From the cell containing the given text, extract its center point as (x, y) coordinate. 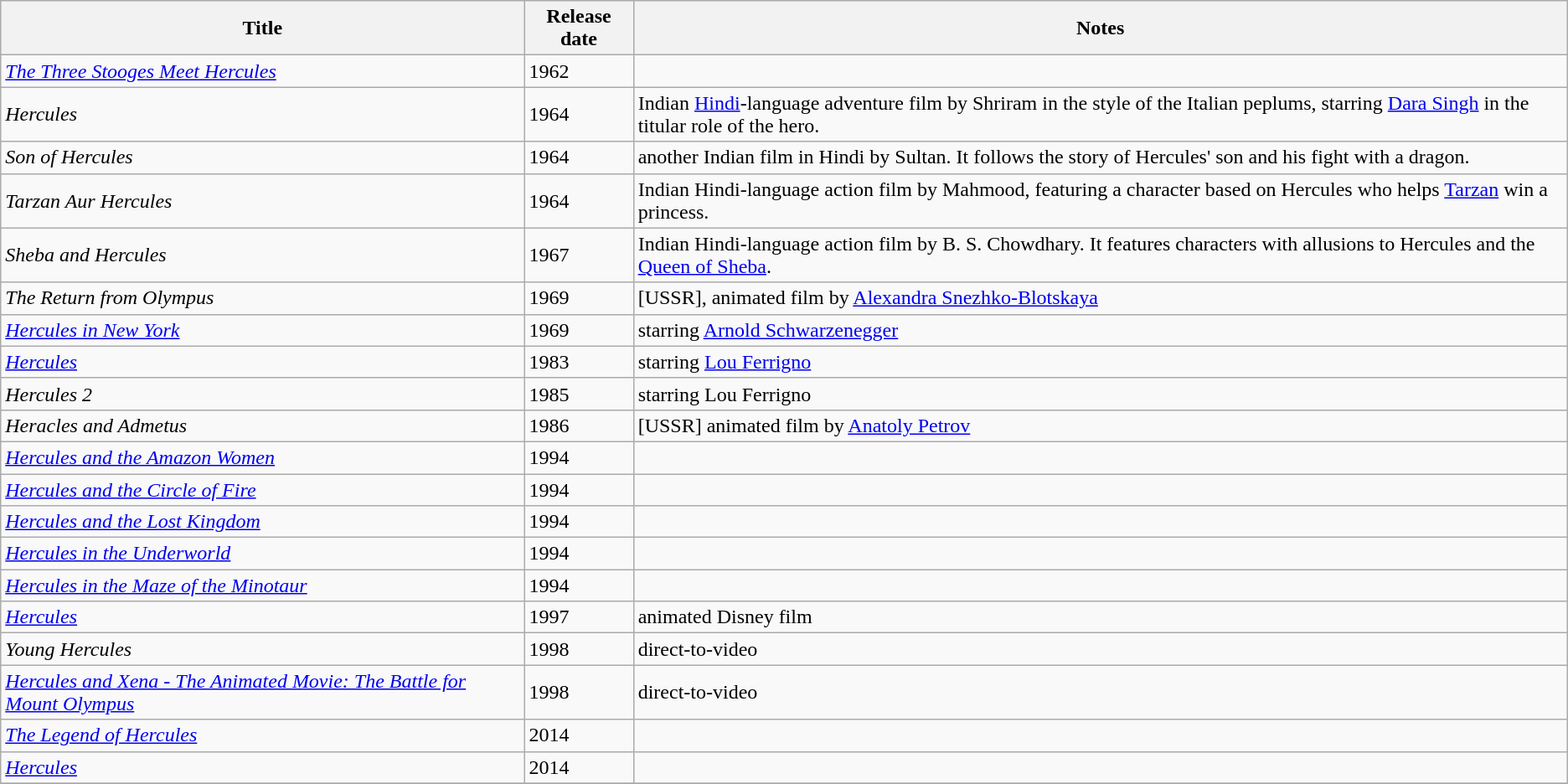
Son of Hercules (263, 157)
Notes (1101, 28)
1967 (579, 255)
Tarzan Aur Hercules (263, 201)
Indian Hindi-language action film by Mahmood, featuring a character based on Hercules who helps Tarzan win a princess. (1101, 201)
Hercules in the Maze of the Minotaur (263, 585)
The Legend of Hercules (263, 735)
Hercules in the Underworld (263, 554)
Hercules and the Amazon Women (263, 457)
[USSR], animated film by Alexandra Snezhko-Blotskaya (1101, 298)
1983 (579, 362)
Hercules and Xena - The Animated Movie: The Battle for Mount Olympus (263, 692)
Hercules in New York (263, 330)
Release date (579, 28)
Title (263, 28)
1997 (579, 617)
Young Hercules (263, 649)
Indian Hindi-language adventure film by Shriram in the style of the Italian peplums, starring Dara Singh in the titular role of the hero. (1101, 114)
Sheba and Hercules (263, 255)
Hercules and the Circle of Fire (263, 490)
Hercules and the Lost Kingdom (263, 522)
1962 (579, 71)
animated Disney film (1101, 617)
1986 (579, 426)
The Return from Olympus (263, 298)
Indian Hindi-language action film by B. S. Chowdhary. It features characters with allusions to Hercules and the Queen of Sheba. (1101, 255)
starring Arnold Schwarzenegger (1101, 330)
Heracles and Admetus (263, 426)
1985 (579, 394)
another Indian film in Hindi by Sultan. It follows the story of Hercules' son and his fight with a dragon. (1101, 157)
The Three Stooges Meet Hercules (263, 71)
[USSR] animated film by Anatoly Petrov (1101, 426)
Hercules 2 (263, 394)
